Return the (x, y) coordinate for the center point of the cell that contains the specified text.  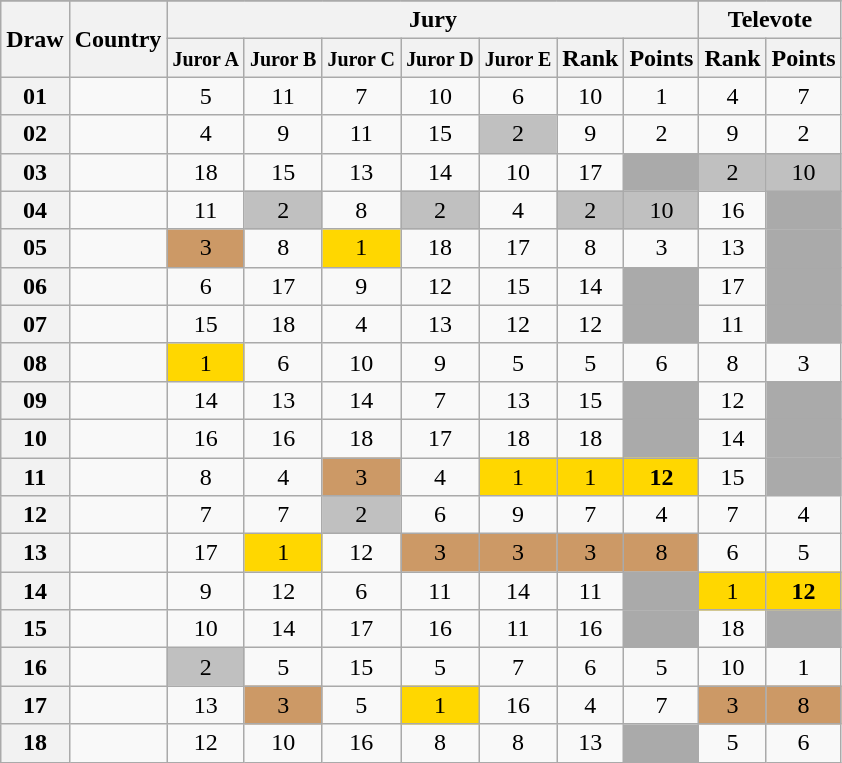
Juror E (518, 58)
02 (35, 134)
Televote (770, 20)
05 (35, 248)
Draw (35, 39)
06 (35, 286)
Juror C (362, 58)
Jury (433, 20)
Country (118, 39)
04 (35, 210)
Juror A (206, 58)
07 (35, 324)
01 (35, 96)
03 (35, 172)
09 (35, 400)
Juror B (283, 58)
Juror D (440, 58)
08 (35, 362)
